Provide the [X, Y] coordinate of the cell's center where the given text is located.  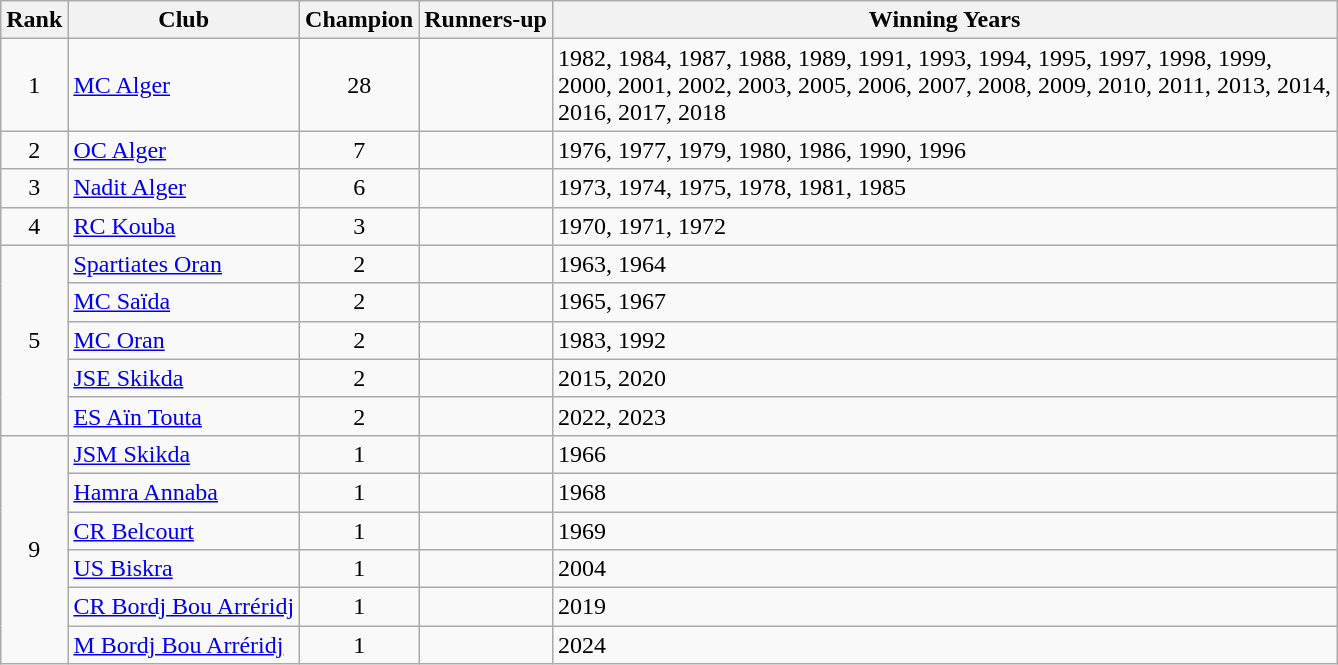
M Bordj Bou Arréridj [184, 645]
CR Bordj Bou Arréridj [184, 607]
Runners-up [486, 20]
1963, 1964 [944, 264]
RC Kouba [184, 226]
Nadit Alger [184, 188]
Hamra Annaba [184, 492]
1973, 1974, 1975, 1978, 1981, 1985 [944, 188]
US Biskra [184, 569]
1965, 1967 [944, 302]
1970, 1971, 1972 [944, 226]
CR Belcourt [184, 531]
MC Alger [184, 85]
OC Alger [184, 150]
2015, 2020 [944, 378]
2022, 2023 [944, 416]
JSM Skikda [184, 454]
1976, 1977, 1979, 1980, 1986, 1990, 1996 [944, 150]
Spartiates Oran [184, 264]
28 [360, 85]
MC Oran [184, 340]
JSE Skikda [184, 378]
2019 [944, 607]
1966 [944, 454]
Rank [34, 20]
7 [360, 150]
4 [34, 226]
Champion [360, 20]
Winning Years [944, 20]
1969 [944, 531]
2024 [944, 645]
1968 [944, 492]
2004 [944, 569]
1983, 1992 [944, 340]
9 [34, 549]
ES Aïn Touta [184, 416]
Club [184, 20]
6 [360, 188]
MC Saïda [184, 302]
5 [34, 340]
